Determine the [x, y] coordinate at the center of the cell enclosing the given text.  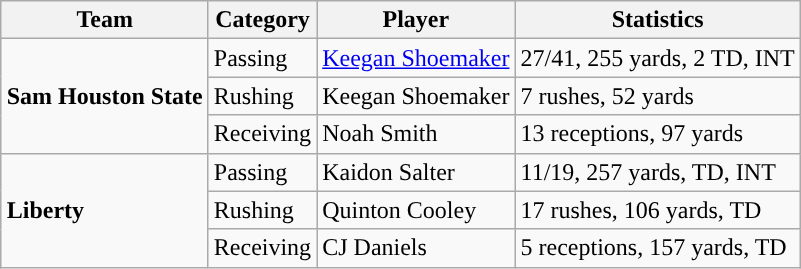
Category [262, 20]
Sam Houston State [104, 96]
Team [104, 20]
Noah Smith [416, 134]
Quinton Cooley [416, 210]
Liberty [104, 210]
11/19, 257 yards, TD, INT [658, 172]
7 rushes, 52 yards [658, 96]
5 receptions, 157 yards, TD [658, 248]
Statistics [658, 20]
Kaidon Salter [416, 172]
Player [416, 20]
27/41, 255 yards, 2 TD, INT [658, 58]
13 receptions, 97 yards [658, 134]
17 rushes, 106 yards, TD [658, 210]
CJ Daniels [416, 248]
